Locate the cell with the specified text and output its (x, y) center coordinate. 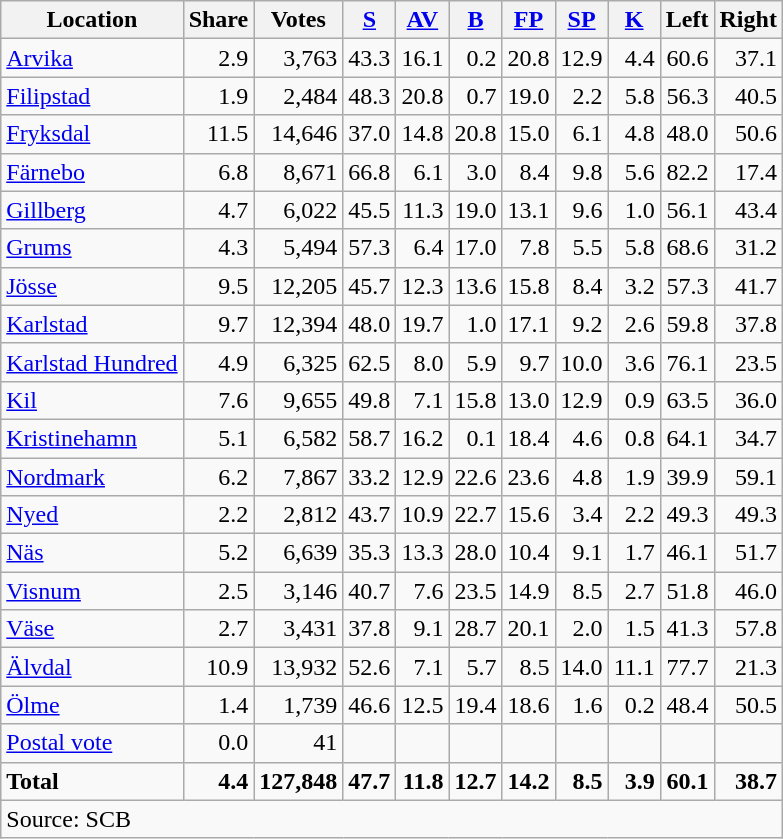
3,763 (298, 58)
Right (748, 20)
43.3 (370, 58)
45.7 (370, 286)
1.5 (634, 629)
57.8 (748, 629)
Visnum (92, 591)
Karlstad (92, 324)
6,639 (298, 553)
Jösse (92, 286)
60.6 (687, 58)
Share (218, 20)
64.1 (687, 438)
15.0 (528, 134)
Fryksdal (92, 134)
Left (687, 20)
68.6 (687, 248)
46.0 (748, 591)
11.1 (634, 667)
33.2 (370, 477)
3,146 (298, 591)
13.3 (422, 553)
50.5 (748, 705)
Väse (92, 629)
2,484 (298, 96)
3.0 (476, 172)
31.2 (748, 248)
Filipstad (92, 96)
17.0 (476, 248)
17.1 (528, 324)
11.8 (422, 781)
SP (582, 20)
7.8 (528, 248)
3.6 (634, 362)
Nordmark (92, 477)
35.3 (370, 553)
40.7 (370, 591)
15.6 (528, 515)
8.0 (422, 362)
43.4 (748, 210)
14.2 (528, 781)
Location (92, 20)
51.8 (687, 591)
6,325 (298, 362)
4.7 (218, 210)
1.6 (582, 705)
50.6 (748, 134)
63.5 (687, 400)
12.5 (422, 705)
1.4 (218, 705)
B (476, 20)
0.9 (634, 400)
41.7 (748, 286)
9,655 (298, 400)
19.4 (476, 705)
Kristinehamn (92, 438)
56.3 (687, 96)
12.3 (422, 286)
Arvika (92, 58)
1.7 (634, 553)
6,022 (298, 210)
Postal vote (92, 743)
82.2 (687, 172)
K (634, 20)
0.7 (476, 96)
58.7 (370, 438)
11.3 (422, 210)
3.9 (634, 781)
2.0 (582, 629)
4.6 (582, 438)
11.5 (218, 134)
FP (528, 20)
48.4 (687, 705)
28.7 (476, 629)
127,848 (298, 781)
43.7 (370, 515)
14.8 (422, 134)
3.4 (582, 515)
9.8 (582, 172)
14.9 (528, 591)
Votes (298, 20)
22.7 (476, 515)
9.5 (218, 286)
14,646 (298, 134)
5.5 (582, 248)
0.1 (476, 438)
12.7 (476, 781)
19.7 (422, 324)
5.2 (218, 553)
14.0 (582, 667)
20.1 (528, 629)
4.3 (218, 248)
77.7 (687, 667)
37.0 (370, 134)
Total (92, 781)
3.2 (634, 286)
36.0 (748, 400)
13.1 (528, 210)
2.9 (218, 58)
2.6 (634, 324)
5,494 (298, 248)
48.3 (370, 96)
Gillberg (92, 210)
Ölme (92, 705)
52.6 (370, 667)
9.2 (582, 324)
5.1 (218, 438)
49.8 (370, 400)
S (370, 20)
45.5 (370, 210)
2,812 (298, 515)
40.5 (748, 96)
76.1 (687, 362)
23.6 (528, 477)
46.1 (687, 553)
10.4 (528, 553)
47.7 (370, 781)
38.7 (748, 781)
3,431 (298, 629)
28.0 (476, 553)
6.8 (218, 172)
6,582 (298, 438)
12,205 (298, 286)
59.1 (748, 477)
18.6 (528, 705)
56.1 (687, 210)
5.9 (476, 362)
13,932 (298, 667)
5.6 (634, 172)
13.6 (476, 286)
6.4 (422, 248)
34.7 (748, 438)
21.3 (748, 667)
46.6 (370, 705)
59.8 (687, 324)
5.7 (476, 667)
62.5 (370, 362)
Karlstad Hundred (92, 362)
17.4 (748, 172)
66.8 (370, 172)
4.9 (218, 362)
51.7 (748, 553)
10.0 (582, 362)
Älvdal (92, 667)
16.1 (422, 58)
7,867 (298, 477)
Grums (92, 248)
41 (298, 743)
41.3 (687, 629)
0.8 (634, 438)
39.9 (687, 477)
18.4 (528, 438)
8,671 (298, 172)
AV (422, 20)
60.1 (687, 781)
Nyed (92, 515)
Source: SCB (392, 819)
13.0 (528, 400)
22.6 (476, 477)
Näs (92, 553)
6.2 (218, 477)
12,394 (298, 324)
37.1 (748, 58)
Färnebo (92, 172)
Kil (92, 400)
9.6 (582, 210)
0.0 (218, 743)
16.2 (422, 438)
1,739 (298, 705)
2.5 (218, 591)
